Locate the cell with the specified text and output its [x, y] center coordinate. 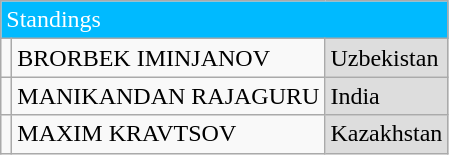
BRORBEK IMINJANOV [168, 58]
India [386, 96]
Kazakhstan [386, 134]
MANIKANDAN RAJAGURU [168, 96]
Uzbekistan [386, 58]
Standings [224, 20]
MAXIM KRAVTSOV [168, 134]
